Output the (x, y) coordinate of the center of the cell containing the given text.  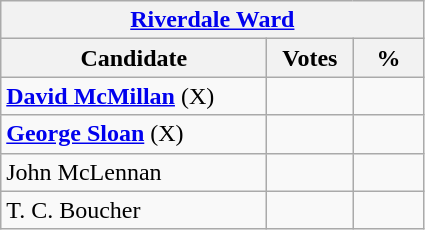
Candidate (134, 58)
John McLennan (134, 172)
George Sloan (X) (134, 134)
T. C. Boucher (134, 210)
% (388, 58)
Votes (310, 58)
David McMillan (X) (134, 96)
Riverdale Ward (212, 20)
